Locate the cell with the specified text and output its (X, Y) center coordinate. 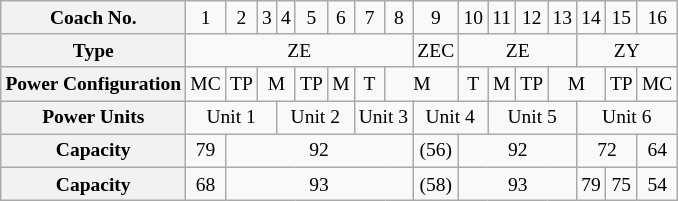
5 (311, 18)
Unit 3 (384, 118)
8 (399, 18)
72 (608, 150)
15 (621, 18)
54 (657, 184)
Coach No. (94, 18)
6 (340, 18)
4 (286, 18)
9 (436, 18)
ZEC (436, 50)
Unit 6 (627, 118)
Type (94, 50)
Unit 4 (450, 118)
7 (370, 18)
Power Configuration (94, 84)
(58) (436, 184)
3 (266, 18)
14 (592, 18)
Unit 1 (232, 118)
10 (474, 18)
Power Units (94, 118)
Unit 2 (315, 118)
13 (562, 18)
ZY (627, 50)
1 (206, 18)
75 (621, 184)
64 (657, 150)
16 (657, 18)
(56) (436, 150)
68 (206, 184)
Unit 5 (532, 118)
12 (532, 18)
2 (241, 18)
11 (502, 18)
